Pinpoint the cell where the given text exists, returning its [X, Y] midpoint coordinate. 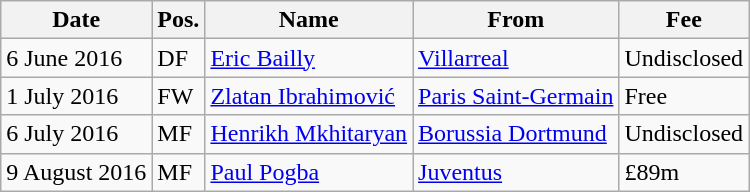
6 July 2016 [76, 134]
Date [76, 20]
Fee [684, 20]
Paris Saint-Germain [516, 96]
Eric Bailly [309, 58]
Pos. [178, 20]
Paul Pogba [309, 172]
9 August 2016 [76, 172]
Zlatan Ibrahimović [309, 96]
From [516, 20]
Borussia Dortmund [516, 134]
FW [178, 96]
Name [309, 20]
£89m [684, 172]
Juventus [516, 172]
Free [684, 96]
1 July 2016 [76, 96]
DF [178, 58]
Villarreal [516, 58]
6 June 2016 [76, 58]
Henrikh Mkhitaryan [309, 134]
